Output the [X, Y] coordinate of the center of the cell containing the given text.  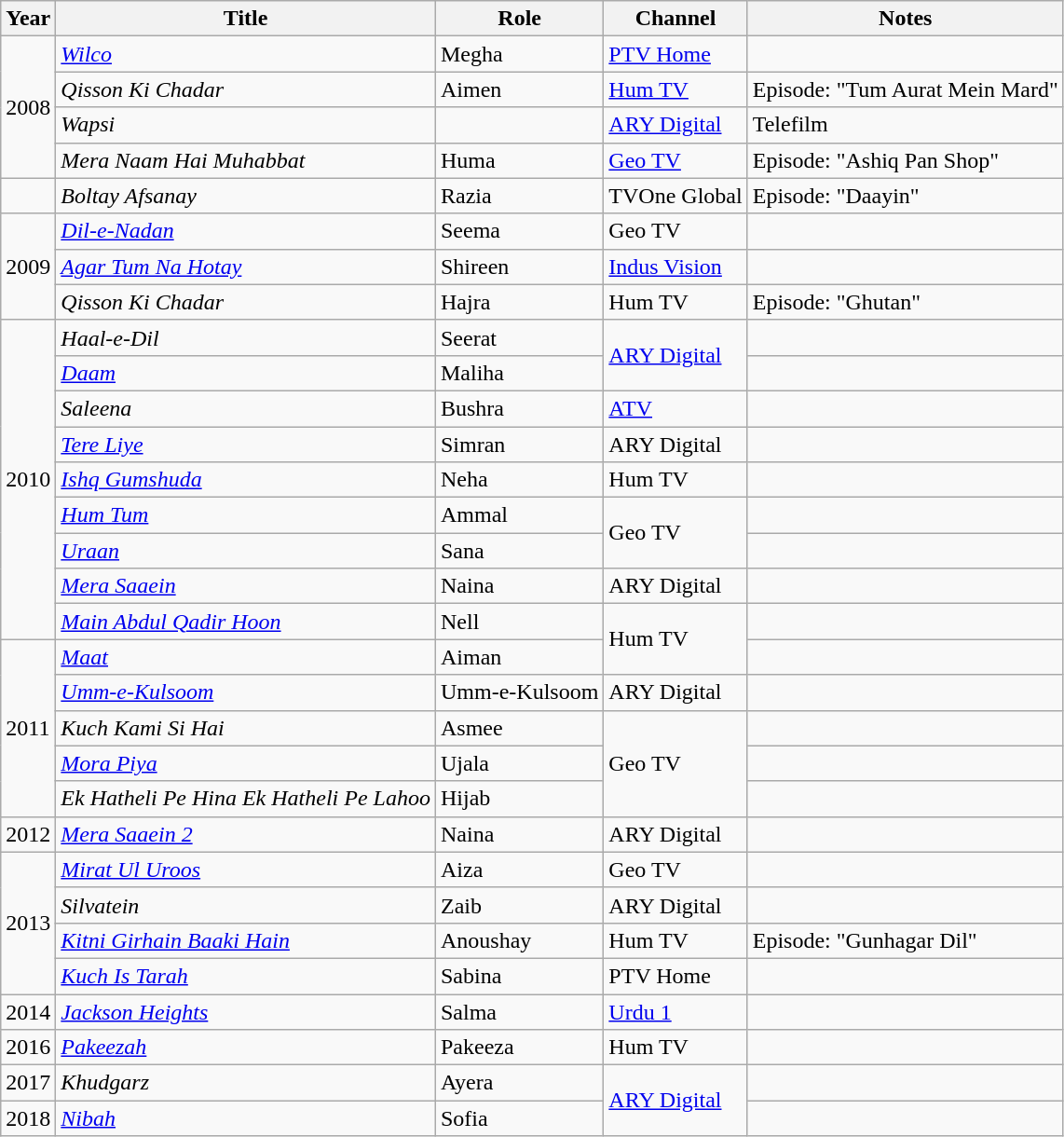
Nibah [246, 1118]
2017 [28, 1083]
Pakeezah [246, 1048]
Ayera [519, 1083]
2011 [28, 728]
Razia [519, 196]
Episode: "Ashiq Pan Shop" [906, 160]
Dil-e-Nadan [246, 231]
TVOne Global [675, 196]
Indus Vision [675, 267]
Mora Piya [246, 763]
2012 [28, 834]
Ammal [519, 515]
Mirat Ul Uroos [246, 870]
Asmee [519, 728]
Saleena [246, 408]
Seema [519, 231]
Ek Hatheli Pe Hina Ek Hatheli Pe Lahoo [246, 799]
Aiza [519, 870]
Maat [246, 657]
Tere Liye [246, 445]
Kuch Kami Si Hai [246, 728]
Mera Naam Hai Muhabbat [246, 160]
Wapsi [246, 125]
2008 [28, 107]
Seerat [519, 337]
Nell [519, 622]
Episode: "Tum Aurat Mein Mard" [906, 89]
Simran [519, 445]
Aimen [519, 89]
Title [246, 19]
2013 [28, 923]
Anoushay [519, 940]
Huma [519, 160]
Daam [246, 373]
Notes [906, 19]
Salma [519, 1011]
Mera Saaein 2 [246, 834]
Urdu 1 [675, 1011]
Hum Tum [246, 515]
Boltay Afsanay [246, 196]
2010 [28, 479]
2018 [28, 1118]
Sofia [519, 1118]
Sana [519, 551]
2014 [28, 1011]
Silvatein [246, 905]
Hajra [519, 302]
Jackson Heights [246, 1011]
Episode: "Daayin" [906, 196]
Ishq Gumshuda [246, 480]
Channel [675, 19]
Khudgarz [246, 1083]
2009 [28, 267]
Mera Saaein [246, 586]
Main Abdul Qadir Hoon [246, 622]
Uraan [246, 551]
Aiman [519, 657]
Bushra [519, 408]
Haal-e-Dil [246, 337]
ATV [675, 408]
Ujala [519, 763]
Wilco [246, 54]
Kitni Girhain Baaki Hain [246, 940]
2016 [28, 1048]
Episode: "Gunhagar Dil" [906, 940]
Telefilm [906, 125]
Year [28, 19]
Zaib [519, 905]
Role [519, 19]
Sabina [519, 976]
Episode: "Ghutan" [906, 302]
Neha [519, 480]
Shireen [519, 267]
Agar Tum Na Hotay [246, 267]
Kuch Is Tarah [246, 976]
Megha [519, 54]
Maliha [519, 373]
Hijab [519, 799]
Pakeeza [519, 1048]
